Extract the [X, Y] coordinate from the center of the cell holding the provided text.  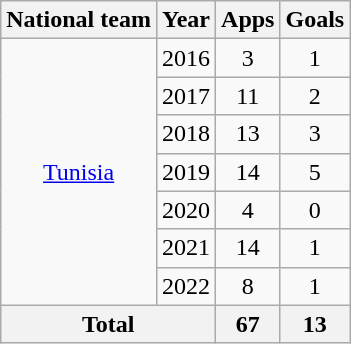
Apps [248, 20]
8 [248, 286]
Tunisia [79, 172]
0 [315, 210]
2016 [186, 58]
Year [186, 20]
2017 [186, 96]
Total [108, 324]
67 [248, 324]
2022 [186, 286]
National team [79, 20]
11 [248, 96]
2021 [186, 248]
2019 [186, 172]
5 [315, 172]
Goals [315, 20]
4 [248, 210]
2018 [186, 134]
2 [315, 96]
2020 [186, 210]
